Output the (x, y) coordinate of the center of the cell containing the given text.  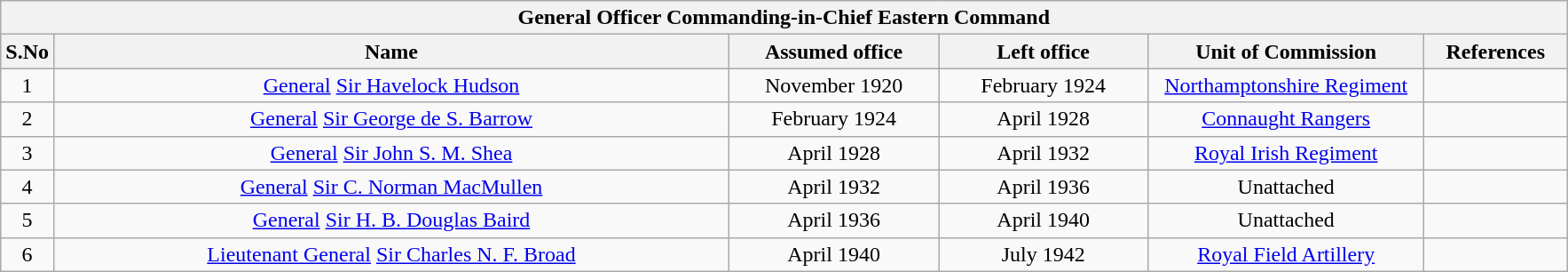
Northamptonshire Regiment (1287, 85)
6 (28, 254)
Royal Irish Regiment (1287, 153)
1 (28, 85)
Assumed office (834, 52)
2 (28, 119)
5 (28, 220)
3 (28, 153)
S.No (28, 52)
Connaught Rangers (1287, 119)
General Sir Havelock Hudson (390, 85)
Left office (1044, 52)
4 (28, 187)
References (1496, 52)
July 1942 (1044, 254)
Name (390, 52)
Royal Field Artillery (1287, 254)
November 1920 (834, 85)
General Sir H. B. Douglas Baird (390, 220)
General Sir George de S. Barrow (390, 119)
General Officer Commanding-in-Chief Eastern Command (784, 18)
Lieutenant General Sir Charles N. F. Broad (390, 254)
General Sir John S. M. Shea (390, 153)
General Sir C. Norman MacMullen (390, 187)
Unit of Commission (1287, 52)
